Provide the [x, y] coordinate of the cell's center where the given text is located.  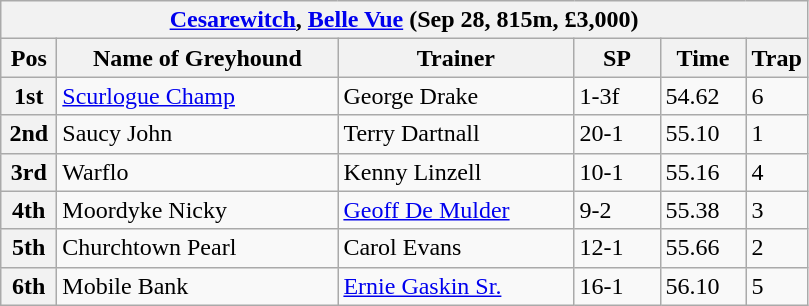
Warflo [198, 172]
Scurlogue Champ [198, 96]
Moordyke Nicky [198, 210]
Churchtown Pearl [198, 248]
3 [776, 210]
Ernie Gaskin Sr. [456, 286]
55.10 [703, 134]
6 [776, 96]
12-1 [617, 248]
16-1 [617, 286]
Pos [29, 58]
Carol Evans [456, 248]
George Drake [456, 96]
Mobile Bank [198, 286]
SP [617, 58]
3rd [29, 172]
Name of Greyhound [198, 58]
55.38 [703, 210]
Trap [776, 58]
1st [29, 96]
5 [776, 286]
1-3f [617, 96]
5th [29, 248]
56.10 [703, 286]
9-2 [617, 210]
Cesarewitch, Belle Vue (Sep 28, 815m, £3,000) [404, 20]
10-1 [617, 172]
4th [29, 210]
Time [703, 58]
1 [776, 134]
Kenny Linzell [456, 172]
20-1 [617, 134]
Trainer [456, 58]
55.66 [703, 248]
4 [776, 172]
2 [776, 248]
55.16 [703, 172]
2nd [29, 134]
Saucy John [198, 134]
Geoff De Mulder [456, 210]
54.62 [703, 96]
Terry Dartnall [456, 134]
6th [29, 286]
